For the text-containing cell, return its midpoint in (X, Y) coordinate format. 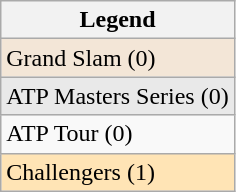
Grand Slam (0) (118, 58)
ATP Tour (0) (118, 134)
Legend (118, 20)
Challengers (1) (118, 172)
ATP Masters Series (0) (118, 96)
